Search for the cell housing the specified text and yield its [x, y] center coordinate. 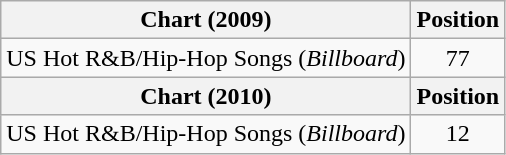
77 [458, 58]
Chart (2009) [206, 20]
12 [458, 134]
Chart (2010) [206, 96]
